Extract the (X, Y) coordinate from the center of the cell holding the provided text.  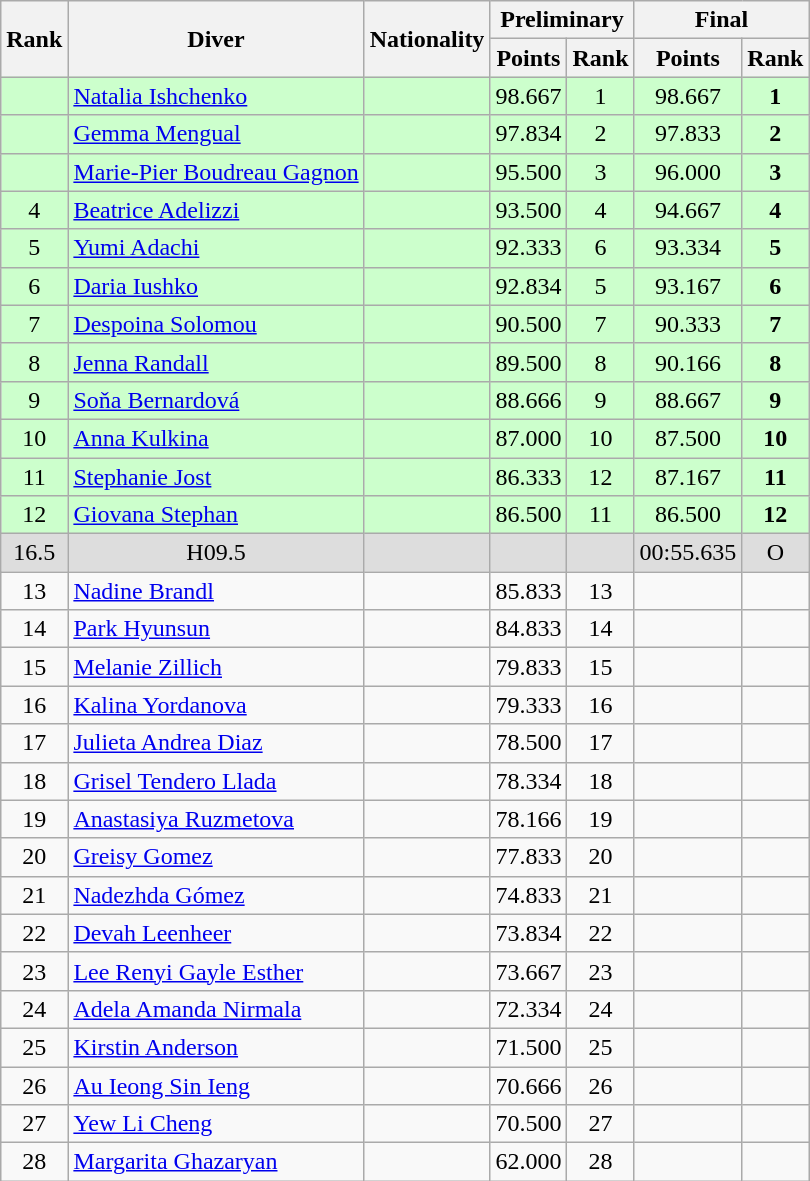
88.667 (688, 400)
00:55.635 (688, 553)
Nationality (427, 39)
93.167 (688, 286)
Au Ieong Sin Ieng (216, 1085)
16.5 (34, 553)
Stephanie Jost (216, 477)
86.333 (528, 477)
Natalia Ishchenko (216, 96)
96.000 (688, 172)
79.833 (528, 667)
72.334 (528, 1009)
Park Hyunsun (216, 629)
Devah Leenheer (216, 933)
89.500 (528, 362)
93.500 (528, 210)
Anna Kulkina (216, 438)
74.833 (528, 895)
Adela Amanda Nirmala (216, 1009)
Marie-Pier Boudreau Gagnon (216, 172)
94.667 (688, 210)
95.500 (528, 172)
88.666 (528, 400)
62.000 (528, 1162)
Despoina Solomou (216, 324)
Melanie Zillich (216, 667)
85.833 (528, 591)
70.500 (528, 1124)
Diver (216, 39)
73.667 (528, 971)
73.834 (528, 933)
Yew Li Cheng (216, 1124)
90.166 (688, 362)
87.167 (688, 477)
Beatrice Adelizzi (216, 210)
70.666 (528, 1085)
77.833 (528, 857)
Gemma Mengual (216, 134)
71.500 (528, 1047)
O (776, 553)
Margarita Ghazaryan (216, 1162)
Nadezhda Gómez (216, 895)
84.833 (528, 629)
Daria Iushko (216, 286)
Greisy Gomez (216, 857)
92.834 (528, 286)
Anastasiya Ruzmetova (216, 819)
87.500 (688, 438)
78.166 (528, 819)
H09.5 (216, 553)
97.833 (688, 134)
87.000 (528, 438)
Preliminary (562, 20)
Yumi Adachi (216, 248)
90.333 (688, 324)
Julieta Andrea Diaz (216, 743)
93.334 (688, 248)
Kirstin Anderson (216, 1047)
92.333 (528, 248)
79.333 (528, 705)
78.500 (528, 743)
Soňa Bernardová (216, 400)
97.834 (528, 134)
78.334 (528, 781)
90.500 (528, 324)
Giovana Stephan (216, 515)
Nadine Brandl (216, 591)
Kalina Yordanova (216, 705)
Lee Renyi Gayle Esther (216, 971)
Final (722, 20)
Grisel Tendero Llada (216, 781)
Jenna Randall (216, 362)
